Identify which cell holds the provided text, then report its [x, y] central coordinate. 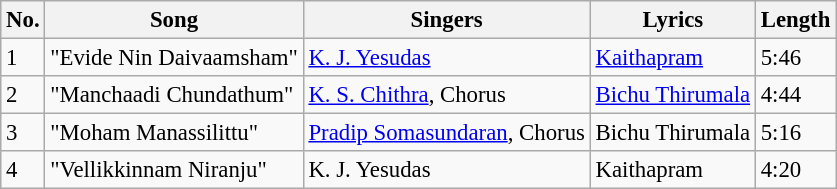
"Evide Nin Daivaamsham" [174, 58]
Pradip Somasundaran, Chorus [446, 133]
Singers [446, 20]
5:46 [795, 58]
2 [23, 95]
"Manchaadi Chundathum" [174, 95]
No. [23, 20]
Length [795, 20]
Lyrics [672, 20]
"Vellikkinnam Niranju" [174, 170]
5:16 [795, 133]
K. S. Chithra, Chorus [446, 95]
4:20 [795, 170]
Song [174, 20]
3 [23, 133]
4:44 [795, 95]
4 [23, 170]
1 [23, 58]
"Moham Manassilittu" [174, 133]
